Pinpoint the cell where the given text exists, returning its (x, y) midpoint coordinate. 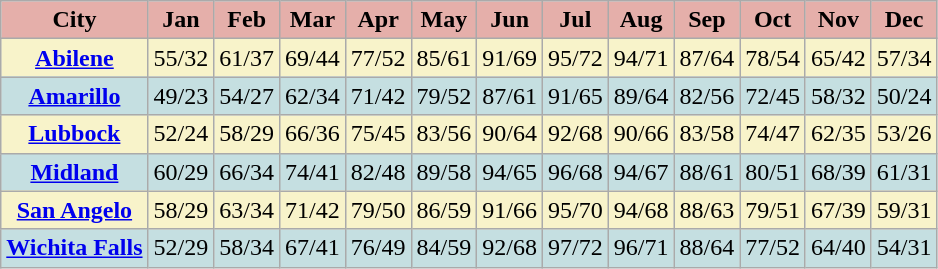
84/59 (444, 248)
76/49 (378, 248)
94/65 (510, 172)
94/71 (641, 58)
89/58 (444, 172)
Wichita Falls (74, 248)
90/64 (510, 134)
96/68 (576, 172)
Sep (707, 20)
91/69 (510, 58)
City (74, 20)
Aug (641, 20)
89/64 (641, 96)
68/39 (838, 172)
Midland (74, 172)
79/51 (773, 210)
95/72 (576, 58)
82/48 (378, 172)
66/34 (247, 172)
97/72 (576, 248)
79/52 (444, 96)
94/68 (641, 210)
80/51 (773, 172)
Jul (576, 20)
49/23 (181, 96)
78/54 (773, 58)
79/50 (378, 210)
62/34 (313, 96)
90/66 (641, 134)
58/34 (247, 248)
88/63 (707, 210)
83/56 (444, 134)
94/67 (641, 172)
96/71 (641, 248)
91/66 (510, 210)
91/65 (576, 96)
64/40 (838, 248)
61/37 (247, 58)
Amarillo (74, 96)
87/64 (707, 58)
May (444, 20)
63/34 (247, 210)
75/45 (378, 134)
Jun (510, 20)
87/61 (510, 96)
69/44 (313, 58)
59/31 (904, 210)
83/58 (707, 134)
San Angelo (74, 210)
88/61 (707, 172)
50/24 (904, 96)
60/29 (181, 172)
86/59 (444, 210)
66/36 (313, 134)
52/29 (181, 248)
Oct (773, 20)
Dec (904, 20)
72/45 (773, 96)
Nov (838, 20)
53/26 (904, 134)
Abilene (74, 58)
74/47 (773, 134)
88/64 (707, 248)
74/41 (313, 172)
65/42 (838, 58)
95/70 (576, 210)
57/34 (904, 58)
Apr (378, 20)
61/31 (904, 172)
Jan (181, 20)
55/32 (181, 58)
67/41 (313, 248)
82/56 (707, 96)
67/39 (838, 210)
62/35 (838, 134)
54/31 (904, 248)
52/24 (181, 134)
Lubbock (74, 134)
85/61 (444, 58)
Feb (247, 20)
58/32 (838, 96)
54/27 (247, 96)
Mar (313, 20)
